For the text-containing cell, return its midpoint in (X, Y) coordinate format. 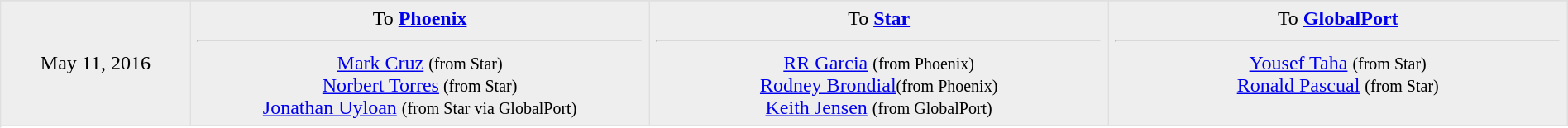
To GlobalPortYousef Taha (from Star)Ronald Pascual (from Star) (1338, 64)
To StarRR Garcia (from Phoenix)Rodney Brondial(from Phoenix)Keith Jensen (from GlobalPort) (878, 64)
May 11, 2016 (96, 64)
To PhoenixMark Cruz (from Star)Norbert Torres (from Star)Jonathan Uyloan (from Star via GlobalPort) (420, 64)
